Pinpoint the cell where the given text exists, returning its [X, Y] midpoint coordinate. 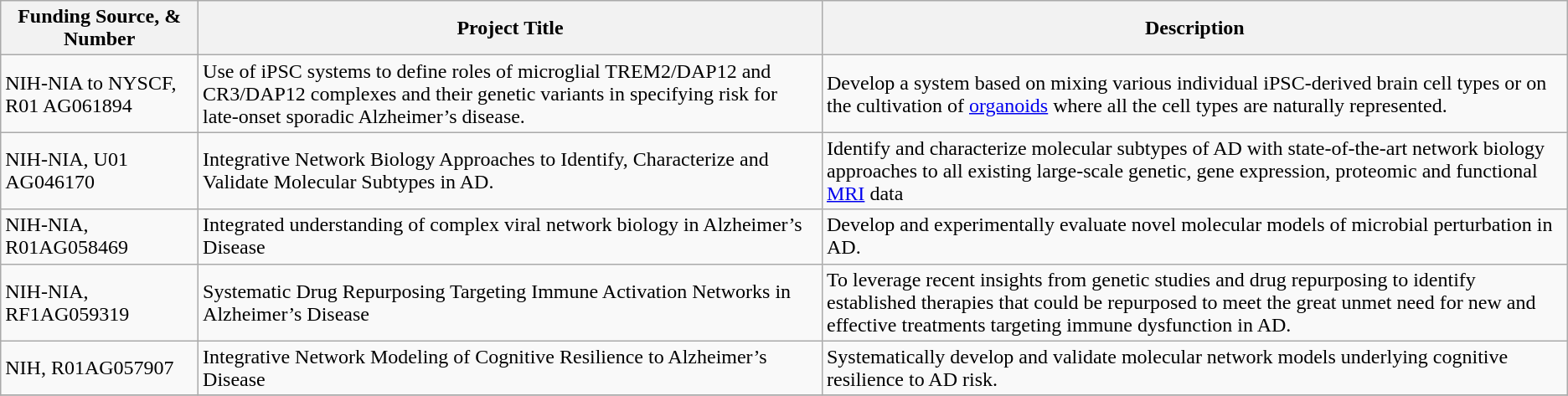
Project Title [511, 28]
Systematic Drug Repurposing Targeting Immune Activation Networks in Alzheimer’s Disease [511, 302]
NIH, R01AG057907 [100, 368]
NIH-NIA, RF1AG059319 [100, 302]
Integrative Network Biology Approaches to Identify, Characterize and Validate Molecular Subtypes in AD. [511, 171]
Develop and experimentally evaluate novel molecular models of microbial perturbation in AD. [1194, 236]
Integrative Network Modeling of Cognitive Resilience to Alzheimer’s Disease [511, 368]
Systematically develop and validate molecular network models underlying cognitive resilience to AD risk. [1194, 368]
Funding Source, & Number [100, 28]
NIH-NIA to NYSCF, R01 AG061894 [100, 94]
Integrated understanding of complex viral network biology in Alzheimer’s Disease [511, 236]
NIH-NIA, U01 AG046170 [100, 171]
NIH-NIA, R01AG058469 [100, 236]
Description [1194, 28]
